Pinpoint the cell where the given text exists, returning its [x, y] midpoint coordinate. 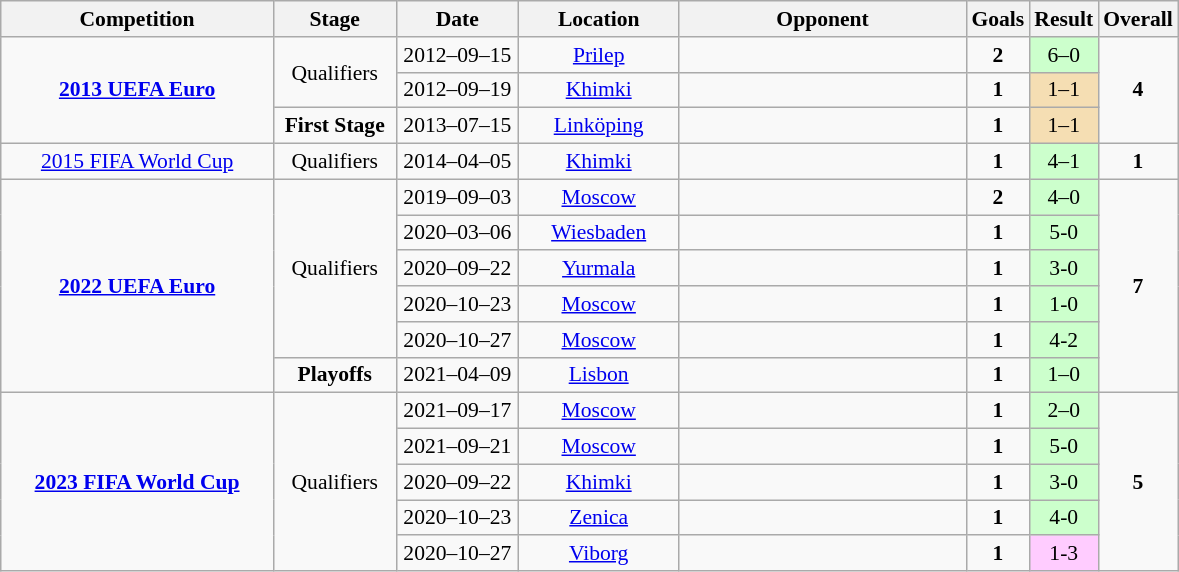
4-0 [1064, 518]
Goals [998, 19]
4 [1138, 90]
4–1 [1064, 162]
2013–07–15 [458, 126]
1-0 [1064, 304]
First Stage [334, 126]
2023 FIFA World Cup [138, 482]
2015 FIFA World Cup [138, 162]
2022 UEFA Euro [138, 286]
1-3 [1064, 554]
Viborg [599, 554]
4-2 [1064, 340]
2021–09–21 [458, 447]
Stage [334, 19]
2013 UEFA Euro [138, 90]
Linköping [599, 126]
Opponent [823, 19]
6–0 [1064, 55]
Prilep [599, 55]
4–0 [1064, 197]
1–0 [1064, 375]
Result [1064, 19]
Yurmala [599, 269]
Lisbon [599, 375]
2020–03–06 [458, 233]
Zenica [599, 518]
7 [1138, 286]
2021–09–17 [458, 411]
Wiesbaden [599, 233]
2021–04–09 [458, 375]
Playoffs [334, 375]
2014–04–05 [458, 162]
Location [599, 19]
Competition [138, 19]
2012–09–15 [458, 55]
2012–09–19 [458, 90]
2019–09–03 [458, 197]
5 [1138, 482]
Date [458, 19]
Overall [1138, 19]
2–0 [1064, 411]
